Output the (X, Y) coordinate of the center of the cell containing the given text.  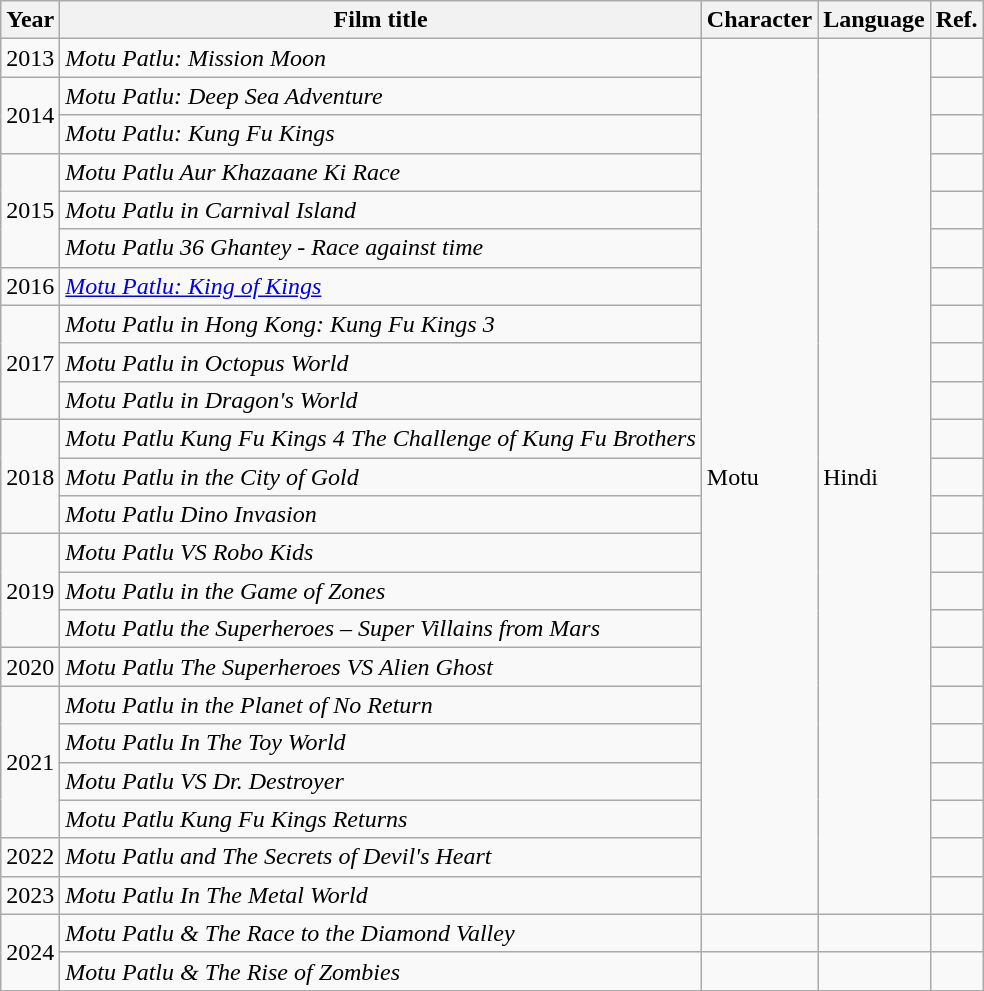
Motu Patlu in the Game of Zones (381, 591)
Ref. (956, 20)
Motu Patlu: Mission Moon (381, 58)
Motu Patlu & The Rise of Zombies (381, 971)
Character (759, 20)
Motu Patlu 36 Ghantey - Race against time (381, 248)
Motu (759, 476)
2014 (30, 115)
Motu Patlu The Superheroes VS Alien Ghost (381, 667)
2018 (30, 476)
Motu Patlu Aur Khazaane Ki Race (381, 172)
Motu Patlu: Kung Fu Kings (381, 134)
2016 (30, 286)
Motu Patlu Kung Fu Kings Returns (381, 819)
Motu Patlu Dino Invasion (381, 515)
2022 (30, 857)
Motu Patlu In The Metal World (381, 895)
Motu Patlu in Hong Kong: Kung Fu Kings 3 (381, 324)
Film title (381, 20)
2021 (30, 762)
Hindi (874, 476)
Year (30, 20)
2019 (30, 591)
Motu Patlu VS Robo Kids (381, 553)
Motu Patlu in Carnival Island (381, 210)
Motu Patlu & The Race to the Diamond Valley (381, 933)
Motu Patlu In The Toy World (381, 743)
Motu Patlu the Superheroes – Super Villains from Mars (381, 629)
2023 (30, 895)
2013 (30, 58)
Motu Patlu in Dragon's World (381, 400)
Motu Patlu Kung Fu Kings 4 The Challenge of Kung Fu Brothers (381, 438)
2024 (30, 952)
Motu Patlu: Deep Sea Adventure (381, 96)
Motu Patlu in Octopus World (381, 362)
2017 (30, 362)
Motu Patlu: King of Kings (381, 286)
Language (874, 20)
Motu Patlu VS Dr. Destroyer (381, 781)
Motu Patlu and The Secrets of Devil's Heart (381, 857)
2020 (30, 667)
Motu Patlu in the Planet of No Return (381, 705)
2015 (30, 210)
Motu Patlu in the City of Gold (381, 477)
